Locate the cell with the specified text and output its [x, y] center coordinate. 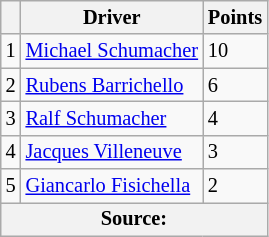
Giancarlo Fisichella [112, 186]
Ralf Schumacher [112, 118]
Driver [112, 17]
6 [235, 85]
5 [11, 186]
Points [235, 17]
Rubens Barrichello [112, 85]
Michael Schumacher [112, 51]
Jacques Villeneuve [112, 152]
Source: [134, 219]
1 [11, 51]
10 [235, 51]
